Pinpoint the cell where the given text exists, returning its [X, Y] midpoint coordinate. 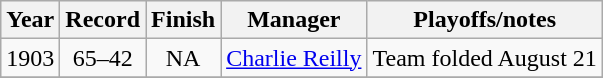
NA [184, 58]
Charlie Reilly [294, 58]
Finish [184, 20]
1903 [30, 58]
Team folded August 21 [484, 58]
Manager [294, 20]
65–42 [103, 58]
Year [30, 20]
Record [103, 20]
Playoffs/notes [484, 20]
